Find where the given text appears and provide that cell's center as (x, y) coordinate. 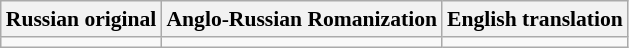
Anglo-Russian Romanization (302, 19)
English translation (535, 19)
Russian original (82, 19)
